Output the (x, y) coordinate of the center of the cell containing the given text.  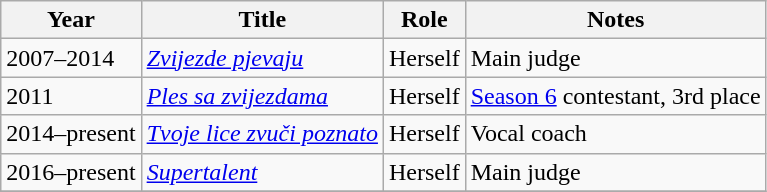
Zvijezde pjevaju (262, 58)
Supertalent (262, 172)
2011 (71, 96)
Notes (616, 20)
Role (424, 20)
Title (262, 20)
Vocal coach (616, 134)
2014–present (71, 134)
Season 6 contestant, 3rd place (616, 96)
2007–2014 (71, 58)
Ples sa zvijezdama (262, 96)
Tvoje lice zvuči poznato (262, 134)
Year (71, 20)
2016–present (71, 172)
